From the cell containing the given text, extract its center point as [x, y] coordinate. 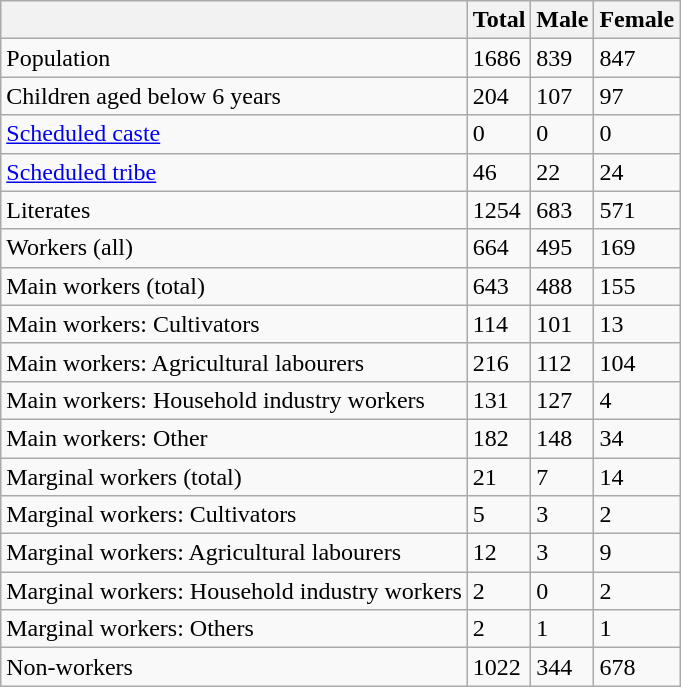
Total [499, 20]
Main workers: Other [234, 438]
114 [499, 324]
Children aged below 6 years [234, 96]
664 [499, 248]
488 [562, 286]
97 [637, 96]
169 [637, 248]
1022 [499, 667]
4 [637, 400]
Population [234, 58]
204 [499, 96]
Female [637, 20]
678 [637, 667]
Main workers: Cultivators [234, 324]
Marginal workers: Agricultural labourers [234, 553]
107 [562, 96]
643 [499, 286]
Literates [234, 210]
495 [562, 248]
Marginal workers (total) [234, 477]
104 [637, 362]
182 [499, 438]
9 [637, 553]
571 [637, 210]
46 [499, 172]
Marginal workers: Household industry workers [234, 591]
24 [637, 172]
Main workers: Agricultural labourers [234, 362]
112 [562, 362]
Non-workers [234, 667]
22 [562, 172]
683 [562, 210]
7 [562, 477]
12 [499, 553]
131 [499, 400]
Main workers (total) [234, 286]
Workers (all) [234, 248]
34 [637, 438]
216 [499, 362]
13 [637, 324]
14 [637, 477]
839 [562, 58]
21 [499, 477]
155 [637, 286]
847 [637, 58]
Scheduled caste [234, 134]
1686 [499, 58]
Marginal workers: Cultivators [234, 515]
Marginal workers: Others [234, 629]
344 [562, 667]
148 [562, 438]
Main workers: Household industry workers [234, 400]
101 [562, 324]
Male [562, 20]
1254 [499, 210]
5 [499, 515]
127 [562, 400]
Scheduled tribe [234, 172]
